Identify which cell holds the provided text, then report its [X, Y] central coordinate. 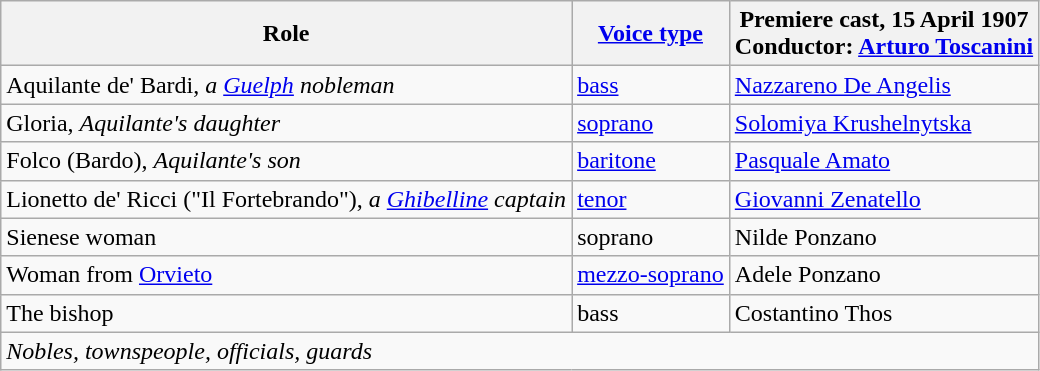
Adele Ponzano [884, 275]
Voice type [651, 34]
Lionetto de' Ricci ("Il Fortebrando"), a Ghibelline captain [286, 199]
Nobles, townspeople, officials, guards [520, 351]
Solomiya Krushelnytska [884, 123]
baritone [651, 161]
Giovanni Zenatello [884, 199]
Costantino Thos [884, 313]
Aquilante de' Bardi, a Guelph nobleman [286, 85]
Woman from Orvieto [286, 275]
Nazzareno De Angelis [884, 85]
mezzo-soprano [651, 275]
Nilde Ponzano [884, 237]
Pasquale Amato [884, 161]
Folco (Bardo), Aquilante's son [286, 161]
tenor [651, 199]
Sienese woman [286, 237]
Premiere cast, 15 April 1907Conductor: Arturo Toscanini [884, 34]
Gloria, Aquilante's daughter [286, 123]
Role [286, 34]
The bishop [286, 313]
